Identify which cell holds the provided text, then report its [X, Y] central coordinate. 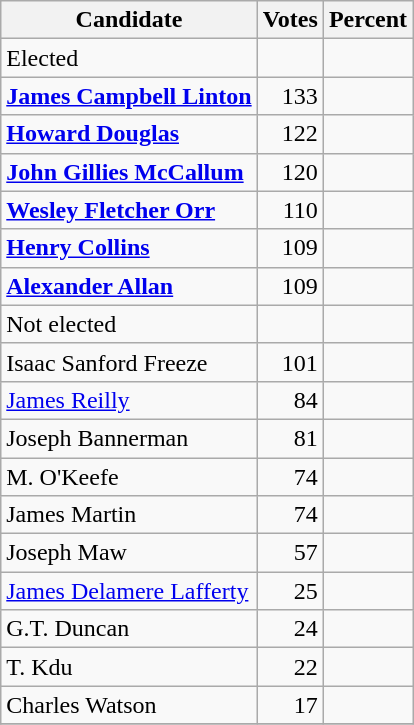
Wesley Fletcher Orr [129, 210]
James Reilly [129, 400]
Howard Douglas [129, 134]
Votes [290, 20]
Percent [368, 20]
James Campbell Linton [129, 96]
Charles Watson [129, 705]
81 [290, 438]
Joseph Maw [129, 553]
Elected [129, 58]
22 [290, 667]
James Martin [129, 515]
T. Kdu [129, 667]
120 [290, 172]
84 [290, 400]
57 [290, 553]
Henry Collins [129, 248]
Candidate [129, 20]
17 [290, 705]
25 [290, 591]
M. O'Keefe [129, 477]
122 [290, 134]
John Gillies McCallum [129, 172]
24 [290, 629]
Joseph Bannerman [129, 438]
133 [290, 96]
101 [290, 362]
Isaac Sanford Freeze [129, 362]
Not elected [129, 324]
Alexander Allan [129, 286]
G.T. Duncan [129, 629]
110 [290, 210]
James Delamere Lafferty [129, 591]
